Find where the given text appears and provide that cell's center as [X, Y] coordinate. 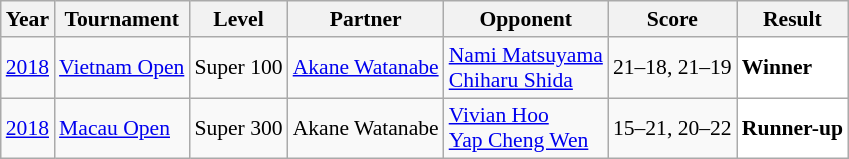
Tournament [122, 19]
Winner [792, 68]
Vivian Hoo Yap Cheng Wen [526, 128]
Opponent [526, 19]
Super 100 [238, 68]
Result [792, 19]
Runner-up [792, 128]
Macau Open [122, 128]
Year [28, 19]
15–21, 20–22 [672, 128]
Super 300 [238, 128]
21–18, 21–19 [672, 68]
Vietnam Open [122, 68]
Nami Matsuyama Chiharu Shida [526, 68]
Level [238, 19]
Score [672, 19]
Partner [366, 19]
